Capture the cell that displays the provided text and extract its (x, y) central coordinate. 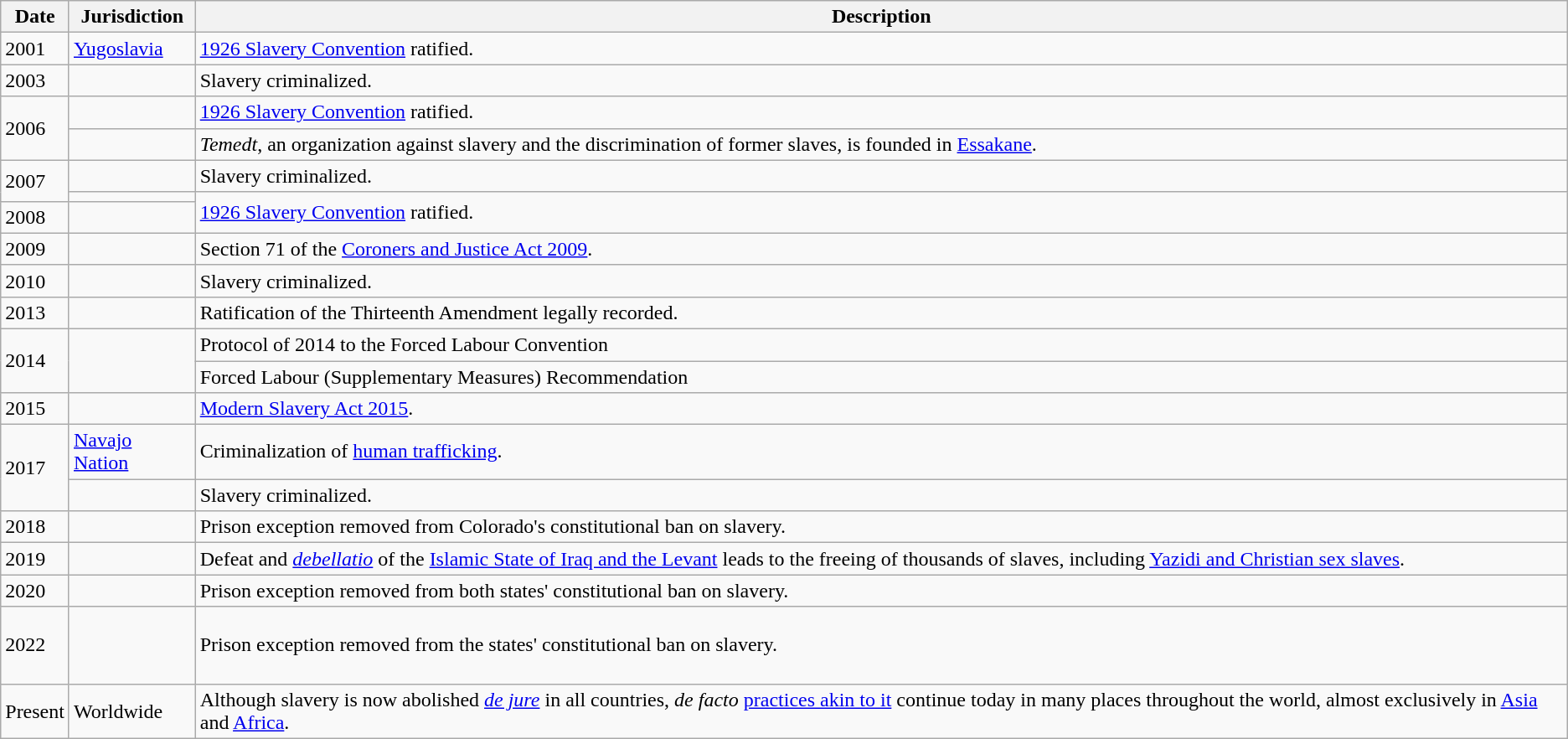
Forced Labour (Supplementary Measures) Recommendation (881, 376)
Description (881, 17)
2022 (35, 645)
Prison exception removed from both states' constitutional ban on slavery. (881, 591)
Ratification of the Thirteenth Amendment legally recorded. (881, 313)
Worldwide (132, 711)
Date (35, 17)
2008 (35, 217)
2013 (35, 313)
Temedt, an organization against slavery and the discrimination of former slaves, is founded in Essakane. (881, 144)
Section 71 of the Coroners and Justice Act 2009. (881, 249)
2017 (35, 468)
2014 (35, 360)
2009 (35, 249)
Protocol of 2014 to the Forced Labour Convention (881, 344)
2018 (35, 527)
Prison exception removed from Colorado's constitutional ban on slavery. (881, 527)
2020 (35, 591)
2007 (35, 181)
Present (35, 711)
2010 (35, 281)
Jurisdiction (132, 17)
Navajo Nation (132, 452)
Modern Slavery Act 2015. (881, 409)
Prison exception removed from the states' constitutional ban on slavery. (881, 645)
2003 (35, 80)
Criminalization of human trafficking. (881, 452)
2019 (35, 559)
2001 (35, 49)
2006 (35, 128)
2015 (35, 409)
Yugoslavia (132, 49)
